Output the (X, Y) coordinate of the center of the cell containing the given text.  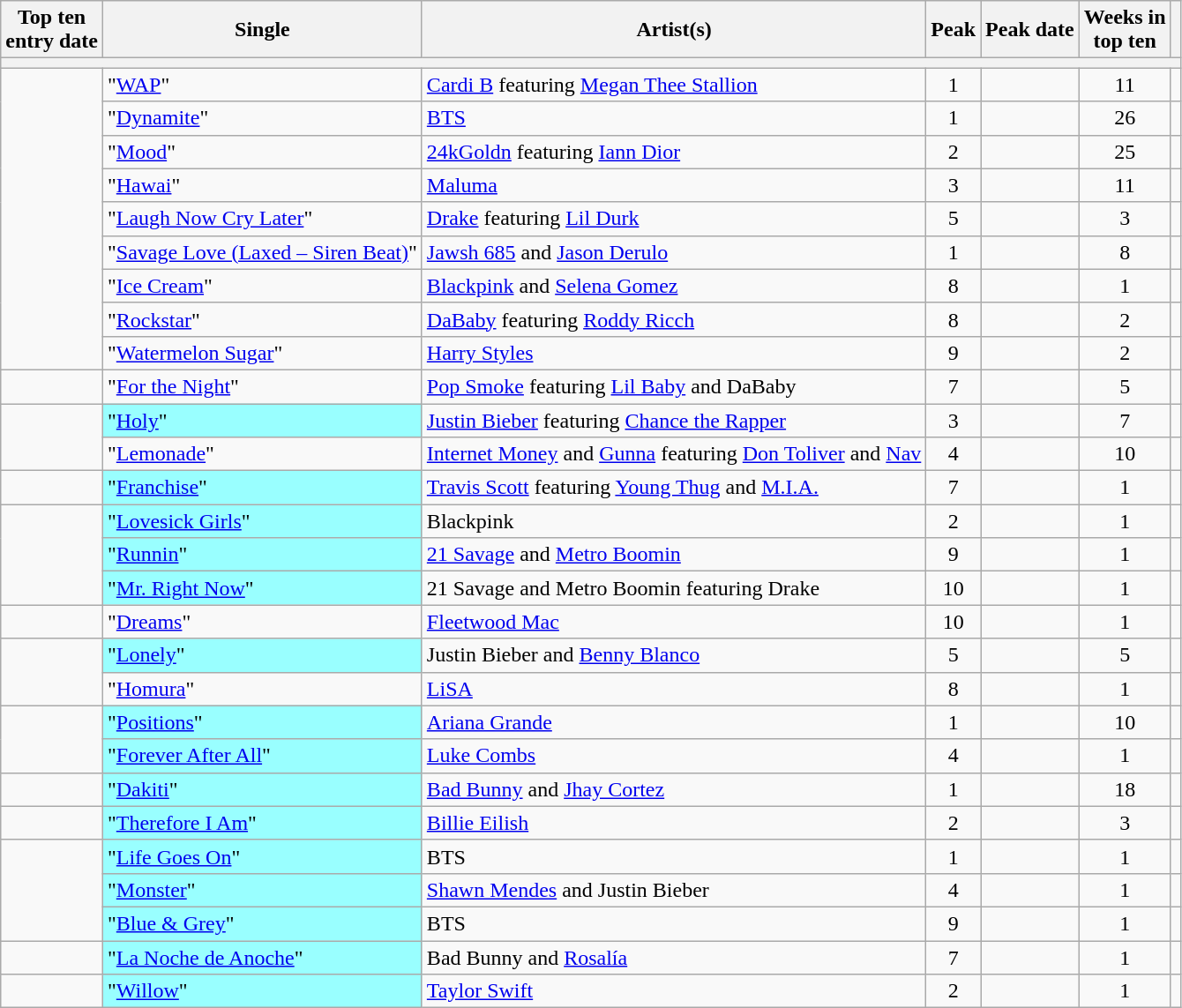
Bad Bunny and Jhay Cortez (674, 789)
Fleetwood Mac (674, 622)
Pop Smoke featuring Lil Baby and DaBaby (674, 386)
Bad Bunny and Rosalía (674, 957)
"WAP" (262, 85)
Travis Scott featuring Young Thug and M.I.A. (674, 488)
"Willow" (262, 991)
"Lovesick Girls" (262, 521)
"Lemonade" (262, 454)
"Monster" (262, 890)
"Holy" (262, 421)
"Laugh Now Cry Later" (262, 219)
"Mood" (262, 152)
"Blue & Grey" (262, 923)
21 Savage and Metro Boomin (674, 555)
Justin Bieber and Benny Blanco (674, 655)
"Hawai" (262, 185)
"Watermelon Sugar" (262, 353)
Peak (954, 30)
"Lonely" (262, 655)
"Franchise" (262, 488)
18 (1125, 789)
"Dreams" (262, 622)
Harry Styles (674, 353)
LiSA (674, 689)
Taylor Swift (674, 991)
"Dynamite" (262, 118)
"La Noche de Anoche" (262, 957)
"Ice Cream" (262, 286)
Jawsh 685 and Jason Derulo (674, 252)
Billie Eilish (674, 823)
26 (1125, 118)
Maluma (674, 185)
Justin Bieber featuring Chance the Rapper (674, 421)
Drake featuring Lil Durk (674, 219)
Peak date (1030, 30)
Internet Money and Gunna featuring Don Toliver and Nav (674, 454)
"Mr. Right Now" (262, 588)
Single (262, 30)
Blackpink and Selena Gomez (674, 286)
"Runnin" (262, 555)
Blackpink (674, 521)
Luke Combs (674, 756)
"Dakiti" (262, 789)
DaBaby featuring Roddy Ricch (674, 319)
Weeks intop ten (1125, 30)
"Homura" (262, 689)
"For the Night" (262, 386)
24kGoldn featuring Iann Dior (674, 152)
"Positions" (262, 722)
"Therefore I Am" (262, 823)
25 (1125, 152)
"Life Goes On" (262, 856)
Artist(s) (674, 30)
"Savage Love (Laxed – Siren Beat)" (262, 252)
Ariana Grande (674, 722)
Top tenentry date (52, 30)
Cardi B featuring Megan Thee Stallion (674, 85)
Shawn Mendes and Justin Bieber (674, 890)
"Forever After All" (262, 756)
"Rockstar" (262, 319)
21 Savage and Metro Boomin featuring Drake (674, 588)
